Capture the cell that displays the provided text and extract its (X, Y) central coordinate. 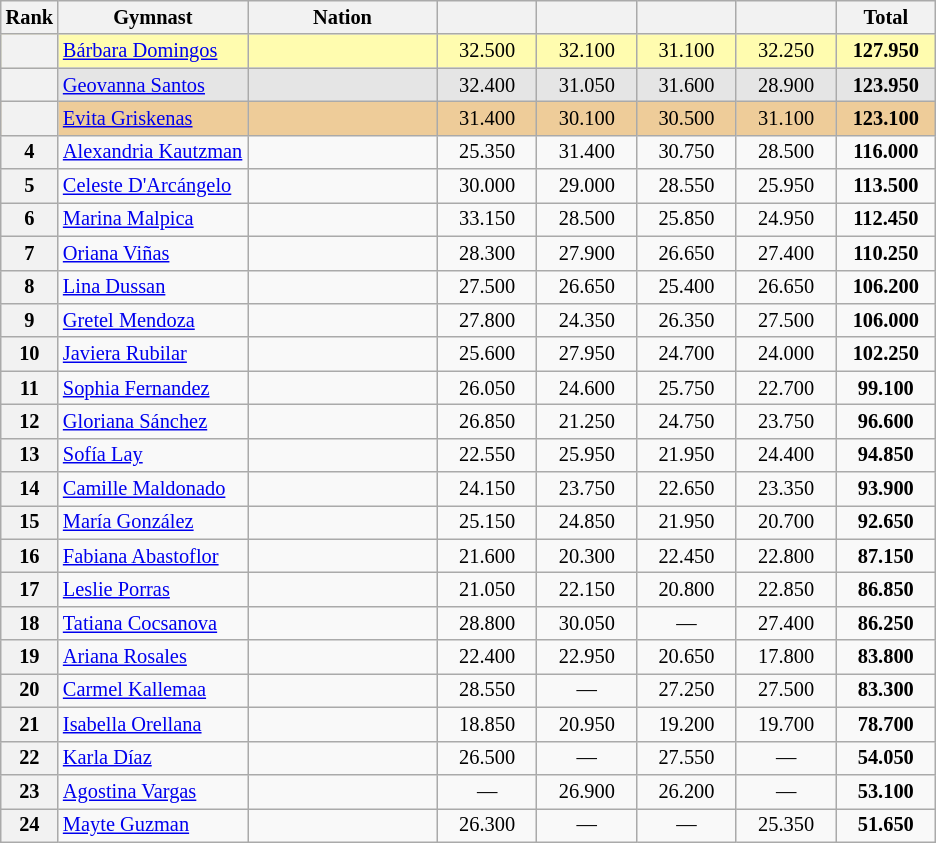
30.100 (587, 118)
22.850 (786, 589)
24.000 (786, 354)
24.150 (487, 489)
Camille Maldonado (153, 489)
5 (30, 186)
93.900 (886, 489)
Sophia Fernandez (153, 388)
Evita Griskenas (153, 118)
Nation (343, 17)
Mayte Guzman (153, 825)
96.600 (886, 421)
17 (30, 589)
32.100 (587, 51)
22.450 (687, 556)
102.250 (886, 354)
99.100 (886, 388)
86.850 (886, 589)
6 (30, 219)
83.300 (886, 690)
123.950 (886, 85)
Carmel Kallemaa (153, 690)
51.650 (886, 825)
22.950 (587, 657)
20.800 (687, 589)
26.350 (687, 320)
87.150 (886, 556)
9 (30, 320)
Lina Dussan (153, 287)
78.700 (886, 724)
10 (30, 354)
94.850 (886, 455)
4 (30, 152)
25.150 (487, 522)
Isabella Orellana (153, 724)
27.550 (687, 758)
30.050 (587, 623)
7 (30, 253)
21.600 (487, 556)
28.300 (487, 253)
106.200 (886, 287)
123.100 (886, 118)
24.600 (587, 388)
21.250 (587, 421)
22.400 (487, 657)
83.800 (886, 657)
24.750 (687, 421)
Leslie Porras (153, 589)
22.550 (487, 455)
27.950 (587, 354)
28.900 (786, 85)
24.700 (687, 354)
22 (30, 758)
Oriana Viñas (153, 253)
26.200 (687, 791)
19 (30, 657)
Alexandria Kautzman (153, 152)
15 (30, 522)
26.850 (487, 421)
16 (30, 556)
19.700 (786, 724)
24.850 (587, 522)
24.950 (786, 219)
Fabiana Abastoflor (153, 556)
22.800 (786, 556)
22.150 (587, 589)
30.750 (687, 152)
127.950 (886, 51)
Gretel Mendoza (153, 320)
13 (30, 455)
19.200 (687, 724)
29.000 (587, 186)
Gloriana Sánchez (153, 421)
116.000 (886, 152)
92.650 (886, 522)
24.350 (587, 320)
26.900 (587, 791)
Tatiana Cocsanova (153, 623)
27.250 (687, 690)
Agostina Vargas (153, 791)
32.400 (487, 85)
54.050 (886, 758)
25.750 (687, 388)
23 (30, 791)
25.400 (687, 287)
22.650 (687, 489)
26.500 (487, 758)
18.850 (487, 724)
8 (30, 287)
23.350 (786, 489)
24 (30, 825)
32.500 (487, 51)
24.400 (786, 455)
86.250 (886, 623)
25.600 (487, 354)
Gymnast (153, 17)
18 (30, 623)
Karla Díaz (153, 758)
22.700 (786, 388)
27.900 (587, 253)
21.050 (487, 589)
33.150 (487, 219)
25.850 (687, 219)
32.250 (786, 51)
20 (30, 690)
12 (30, 421)
31.050 (587, 85)
María González (153, 522)
26.050 (487, 388)
20.950 (587, 724)
53.100 (886, 791)
Javiera Rubilar (153, 354)
Marina Malpica (153, 219)
112.450 (886, 219)
106.000 (886, 320)
Ariana Rosales (153, 657)
30.000 (487, 186)
Bárbara Domingos (153, 51)
20.650 (687, 657)
30.500 (687, 118)
Sofía Lay (153, 455)
14 (30, 489)
Celeste D'Arcángelo (153, 186)
31.600 (687, 85)
Rank (30, 17)
11 (30, 388)
Geovanna Santos (153, 85)
28.800 (487, 623)
113.500 (886, 186)
27.800 (487, 320)
20.300 (587, 556)
17.800 (786, 657)
110.250 (886, 253)
20.700 (786, 522)
Total (886, 17)
21 (30, 724)
26.300 (487, 825)
